Extract the (X, Y) coordinate from the center of the cell holding the provided text.  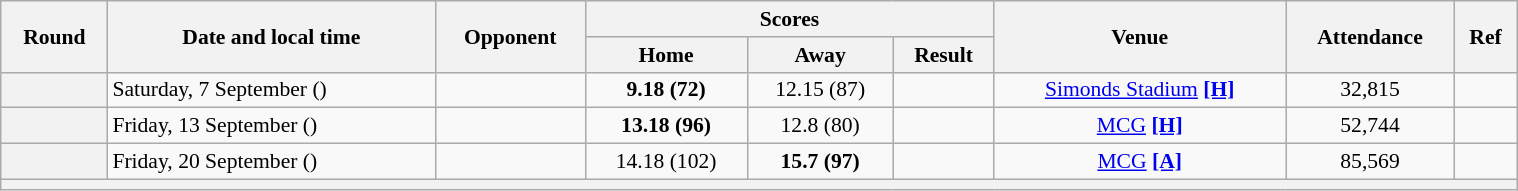
Date and local time (271, 36)
52,744 (1370, 126)
Friday, 13 September () (271, 126)
Scores (790, 19)
15.7 (97) (820, 162)
12.8 (80) (820, 126)
9.18 (72) (666, 90)
Round (54, 36)
Venue (1140, 36)
Attendance (1370, 36)
Saturday, 7 September () (271, 90)
Simonds Stadium [H] (1140, 90)
Result (944, 55)
Friday, 20 September () (271, 162)
MCG [H] (1140, 126)
MCG [A] (1140, 162)
Away (820, 55)
Home (666, 55)
85,569 (1370, 162)
Ref (1485, 36)
13.18 (96) (666, 126)
32,815 (1370, 90)
12.15 (87) (820, 90)
Opponent (510, 36)
14.18 (102) (666, 162)
